Locate the cell with the specified text and output its [x, y] center coordinate. 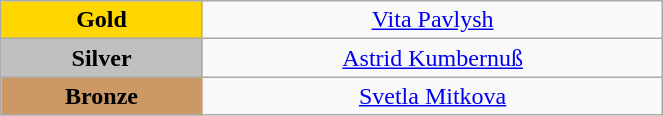
Gold [102, 20]
Bronze [102, 96]
Astrid Kumbernuß [432, 58]
Svetla Mitkova [432, 96]
Silver [102, 58]
Vita Pavlysh [432, 20]
